Provide the (x, y) coordinate of the cell's center where the given text is located.  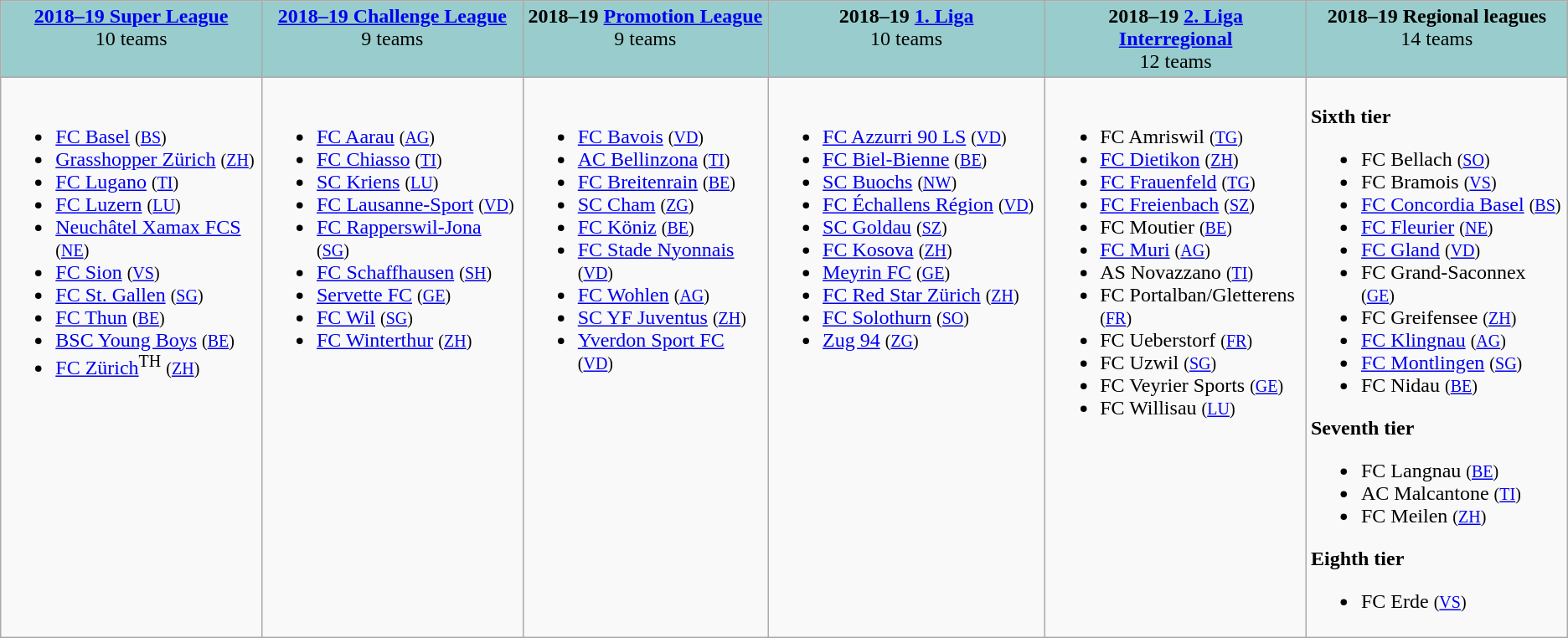
2018–19 Regional leagues14 teams (1436, 39)
2018–19 Promotion League9 teams (645, 39)
2018–19 1. Liga10 teams (906, 39)
2018–19 2. Liga Interregional12 teams (1176, 39)
2018–19 Super League10 teams (132, 39)
2018–19 Challenge League9 teams (392, 39)
